Identify which cell holds the provided text, then report its [x, y] central coordinate. 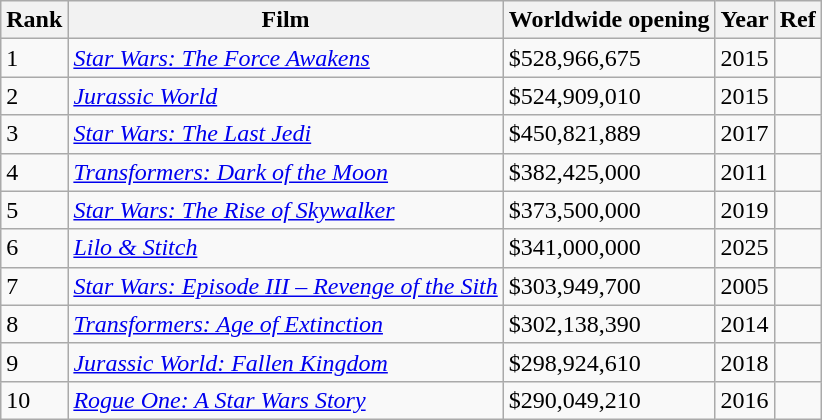
2016 [744, 400]
10 [34, 400]
Transformers: Dark of the Moon [286, 172]
Star Wars: The Force Awakens [286, 58]
2014 [744, 324]
$290,049,210 [609, 400]
Jurassic World: Fallen Kingdom [286, 362]
7 [34, 286]
Year [744, 20]
$373,500,000 [609, 210]
2 [34, 96]
Worldwide opening [609, 20]
Star Wars: The Rise of Skywalker [286, 210]
9 [34, 362]
2019 [744, 210]
8 [34, 324]
2025 [744, 248]
Star Wars: The Last Jedi [286, 134]
Film [286, 20]
Star Wars: Episode III – Revenge of the Sith [286, 286]
2011 [744, 172]
Rank [34, 20]
4 [34, 172]
$524,909,010 [609, 96]
$298,924,610 [609, 362]
2005 [744, 286]
$382,425,000 [609, 172]
$528,966,675 [609, 58]
Jurassic World [286, 96]
Lilo & Stitch [286, 248]
2018 [744, 362]
Transformers: Age of Extinction [286, 324]
$303,949,700 [609, 286]
5 [34, 210]
6 [34, 248]
$341,000,000 [609, 248]
3 [34, 134]
2017 [744, 134]
Ref [798, 20]
$302,138,390 [609, 324]
$450,821,889 [609, 134]
1 [34, 58]
Rogue One: A Star Wars Story [286, 400]
